Pinpoint the cell where the given text exists, returning its [X, Y] midpoint coordinate. 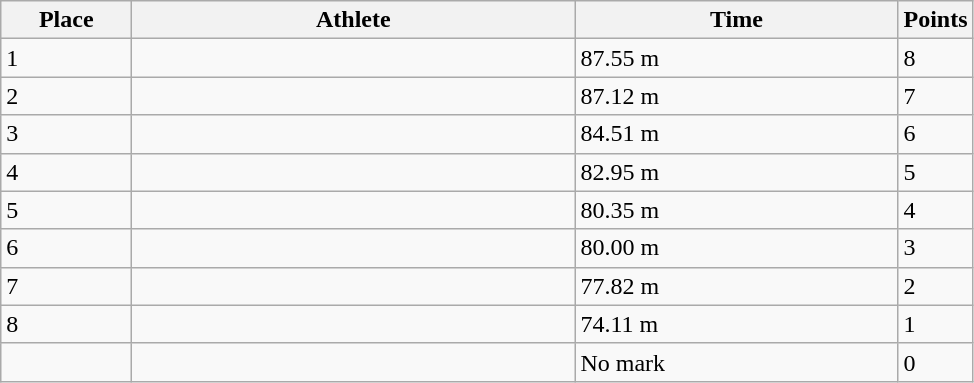
87.55 m [736, 58]
87.12 m [736, 96]
0 [936, 362]
Points [936, 20]
80.35 m [736, 210]
Place [66, 20]
82.95 m [736, 172]
Time [736, 20]
80.00 m [736, 248]
77.82 m [736, 286]
No mark [736, 362]
74.11 m [736, 324]
Athlete [354, 20]
84.51 m [736, 134]
